Search for the cell housing the specified text and yield its (x, y) center coordinate. 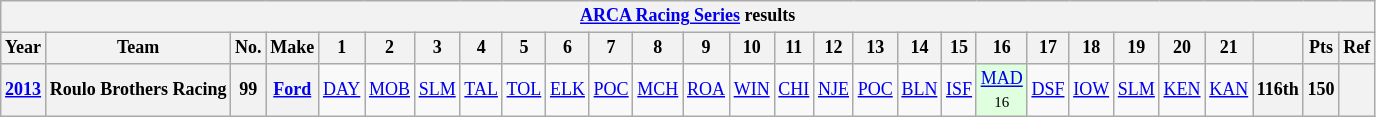
MAD16 (1002, 90)
20 (1182, 48)
13 (875, 48)
Team (138, 48)
DSF (1048, 90)
17 (1048, 48)
15 (960, 48)
No. (248, 48)
TOL (524, 90)
ROA (706, 90)
21 (1229, 48)
16 (1002, 48)
5 (524, 48)
Ref (1357, 48)
10 (752, 48)
CHI (794, 90)
1 (342, 48)
Pts (1321, 48)
Year (24, 48)
ISF (960, 90)
116th (1278, 90)
9 (706, 48)
Ford (292, 90)
ELK (568, 90)
NJE (834, 90)
150 (1321, 90)
19 (1136, 48)
MOB (390, 90)
ARCA Racing Series results (688, 16)
IOW (1092, 90)
18 (1092, 48)
Make (292, 48)
14 (920, 48)
KEN (1182, 90)
11 (794, 48)
MCH (658, 90)
12 (834, 48)
KAN (1229, 90)
6 (568, 48)
Roulo Brothers Racing (138, 90)
2 (390, 48)
4 (481, 48)
BLN (920, 90)
7 (611, 48)
TAL (481, 90)
3 (437, 48)
99 (248, 90)
2013 (24, 90)
8 (658, 48)
DAY (342, 90)
WIN (752, 90)
